Pinpoint the cell where the given text exists, returning its (X, Y) midpoint coordinate. 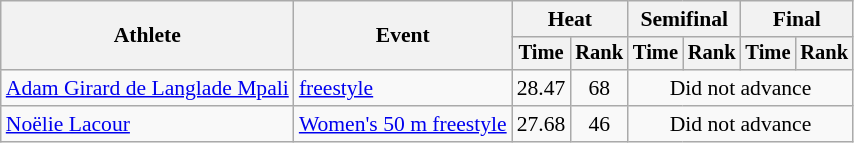
28.47 (542, 88)
Event (403, 36)
Final (797, 19)
Semifinal (684, 19)
68 (599, 88)
Adam Girard de Langlade Mpali (148, 88)
27.68 (542, 124)
46 (599, 124)
Women's 50 m freestyle (403, 124)
freestyle (403, 88)
Noëlie Lacour (148, 124)
Heat (570, 19)
Athlete (148, 36)
